For the text-containing cell, return its midpoint in [X, Y] coordinate format. 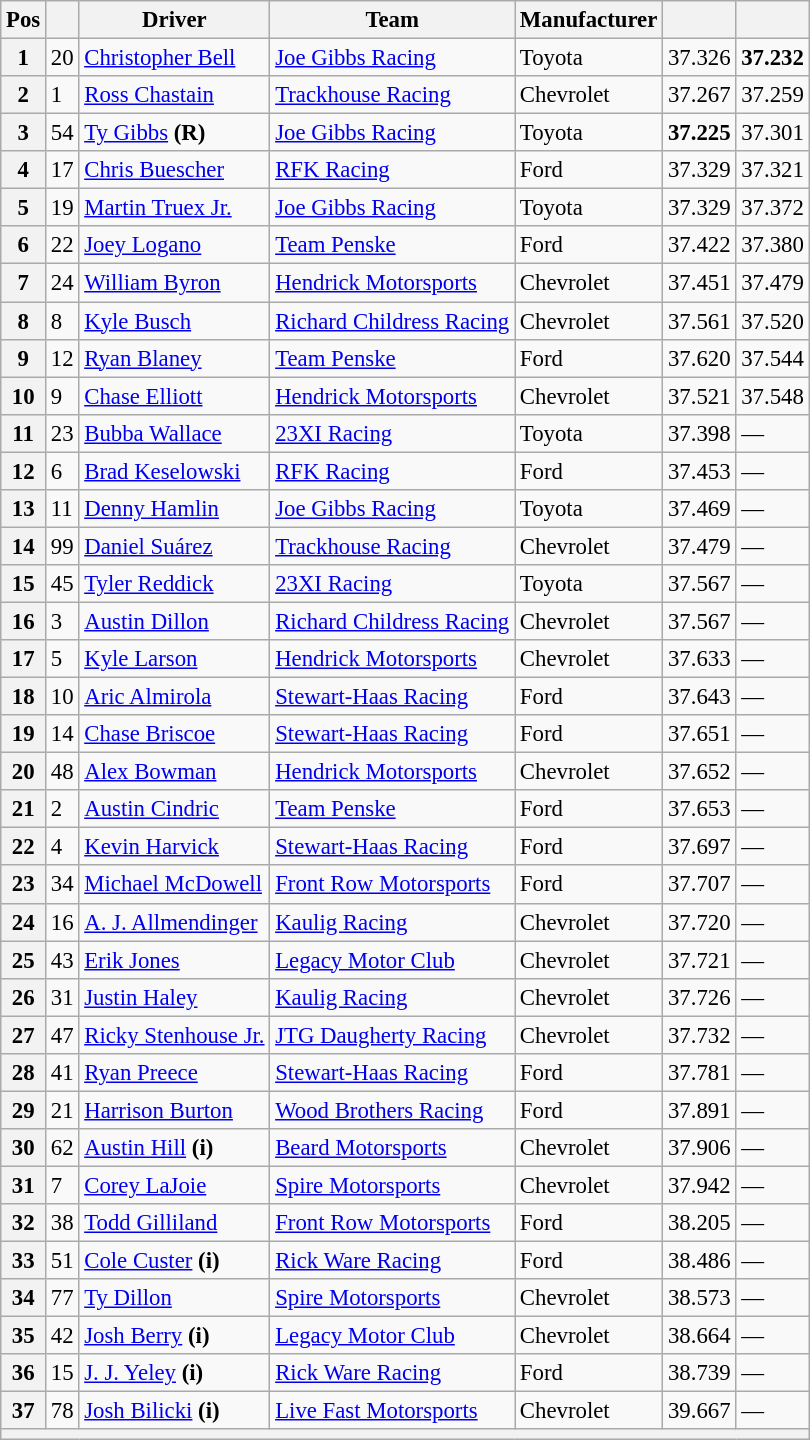
37.372 [772, 208]
29 [24, 1110]
32 [24, 1223]
45 [62, 584]
Ricky Stenhouse Jr. [174, 1035]
37.653 [700, 809]
38.573 [700, 1298]
77 [62, 1298]
37.732 [700, 1035]
78 [62, 1411]
Driver [174, 20]
27 [24, 1035]
Tyler Reddick [174, 584]
Alex Bowman [174, 772]
Austin Dillon [174, 621]
Erik Jones [174, 960]
37.906 [700, 1148]
Austin Cindric [174, 809]
Corey LaJoie [174, 1185]
Ross Chastain [174, 95]
37.707 [700, 885]
37.544 [772, 358]
Cole Custer (i) [174, 1261]
William Byron [174, 283]
Kyle Busch [174, 321]
62 [62, 1148]
Kyle Larson [174, 659]
Todd Gilliland [174, 1223]
Harrison Burton [174, 1110]
37.651 [700, 734]
JTG Daugherty Racing [392, 1035]
37 [24, 1411]
Denny Hamlin [174, 509]
37.891 [700, 1110]
41 [62, 1073]
J. J. Yeley (i) [174, 1373]
Ty Dillon [174, 1298]
A. J. Allmendinger [174, 922]
Michael McDowell [174, 885]
37.652 [700, 772]
37.697 [700, 847]
37.453 [700, 471]
37.720 [700, 922]
37.548 [772, 396]
Bubba Wallace [174, 433]
37.633 [700, 659]
13 [24, 509]
37.380 [772, 245]
37.721 [700, 960]
Manufacturer [589, 20]
33 [24, 1261]
37.561 [700, 321]
Wood Brothers Racing [392, 1110]
37.620 [700, 358]
Live Fast Motorsports [392, 1411]
37.422 [700, 245]
Team [392, 20]
26 [24, 997]
36 [24, 1373]
37.326 [700, 58]
37.451 [700, 283]
25 [24, 960]
37.398 [700, 433]
Ryan Preece [174, 1073]
Brad Keselowski [174, 471]
Chase Briscoe [174, 734]
Joey Logano [174, 245]
Beard Motorsports [392, 1148]
37.726 [700, 997]
Austin Hill (i) [174, 1148]
30 [24, 1148]
Josh Bilicki (i) [174, 1411]
37.643 [700, 697]
Ryan Blaney [174, 358]
37.521 [700, 396]
Daniel Suárez [174, 546]
37.225 [700, 133]
47 [62, 1035]
Aric Almirola [174, 697]
48 [62, 772]
51 [62, 1261]
99 [62, 546]
18 [24, 697]
35 [24, 1336]
42 [62, 1336]
37.267 [700, 95]
37.259 [772, 95]
37.321 [772, 170]
Christopher Bell [174, 58]
38.486 [700, 1261]
38.739 [700, 1373]
Kevin Harvick [174, 847]
Pos [24, 20]
28 [24, 1073]
37.469 [700, 509]
37.942 [700, 1185]
37.520 [772, 321]
Chris Buescher [174, 170]
54 [62, 133]
Martin Truex Jr. [174, 208]
37.232 [772, 58]
Ty Gibbs (R) [174, 133]
Justin Haley [174, 997]
37.301 [772, 133]
38 [62, 1223]
37.781 [700, 1073]
38.205 [700, 1223]
43 [62, 960]
Chase Elliott [174, 396]
38.664 [700, 1336]
Josh Berry (i) [174, 1336]
39.667 [700, 1411]
